Scan for the cell matching the given text and deliver its [x, y] coordinate at center. 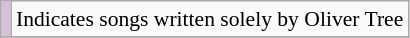
Indicates songs written solely by Oliver Tree [210, 19]
